From the cell containing the given text, extract its center point as [X, Y] coordinate. 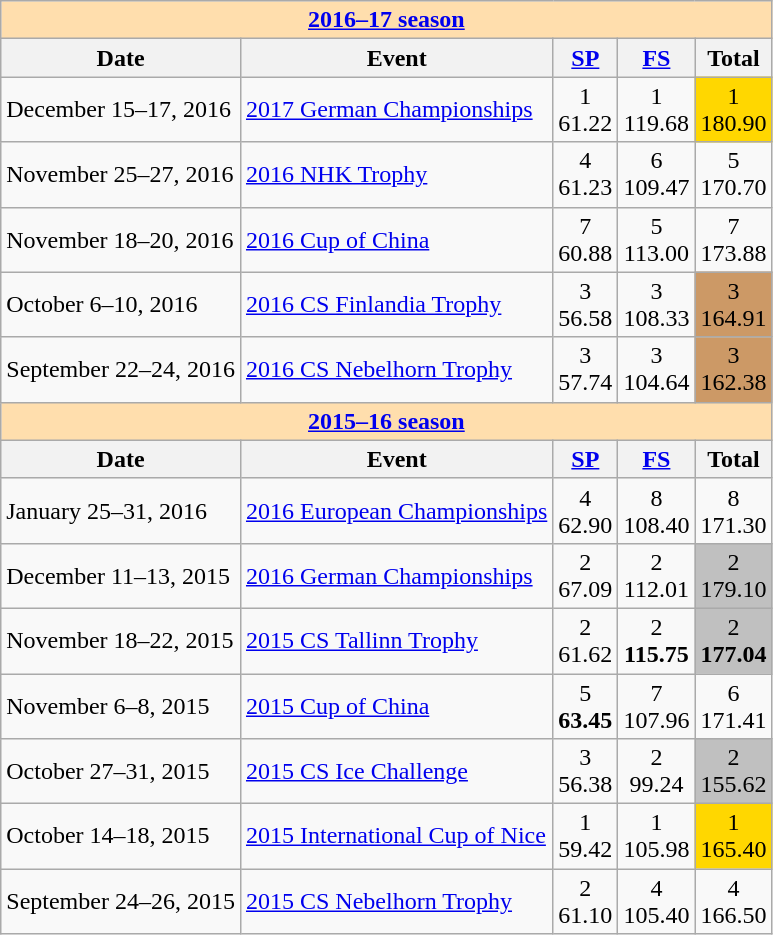
2 177.04 [734, 640]
2017 German Championships [396, 110]
8 171.30 [734, 510]
3 56.38 [586, 772]
7 107.96 [656, 706]
2015–16 season [386, 421]
December 11–13, 2015 [121, 576]
2016 German Championships [396, 576]
4 61.23 [586, 174]
December 15–17, 2016 [121, 110]
October 6–10, 2016 [121, 304]
2016–17 season [386, 20]
January 25–31, 2016 [121, 510]
2 179.10 [734, 576]
7 173.88 [734, 240]
1 105.98 [656, 836]
3 162.38 [734, 370]
November 18–22, 2015 [121, 640]
1 165.40 [734, 836]
2015 CS Ice Challenge [396, 772]
1 59.42 [586, 836]
3 104.64 [656, 370]
2016 Cup of China [396, 240]
3 57.74 [586, 370]
2015 CS Nebelhorn Trophy [396, 902]
2016 CS Nebelhorn Trophy [396, 370]
6 171.41 [734, 706]
November 18–20, 2016 [121, 240]
2 61.10 [586, 902]
November 6–8, 2015 [121, 706]
September 22–24, 2016 [121, 370]
September 24–26, 2015 [121, 902]
5 170.70 [734, 174]
2016 CS Finlandia Trophy [396, 304]
3 164.91 [734, 304]
2 99.24 [656, 772]
5 63.45 [586, 706]
2016 European Championships [396, 510]
1 61.22 [586, 110]
2 155.62 [734, 772]
2015 CS Tallinn Trophy [396, 640]
4 105.40 [656, 902]
4 166.50 [734, 902]
6 109.47 [656, 174]
3 108.33 [656, 304]
3 56.58 [586, 304]
4 62.90 [586, 510]
2016 NHK Trophy [396, 174]
2 61.62 [586, 640]
1 180.90 [734, 110]
October 27–31, 2015 [121, 772]
2015 International Cup of Nice [396, 836]
2 115.75 [656, 640]
7 60.88 [586, 240]
November 25–27, 2016 [121, 174]
5 113.00 [656, 240]
1 119.68 [656, 110]
2 67.09 [586, 576]
2015 Cup of China [396, 706]
2 112.01 [656, 576]
8 108.40 [656, 510]
October 14–18, 2015 [121, 836]
